Pinpoint the cell where the given text exists, returning its [X, Y] midpoint coordinate. 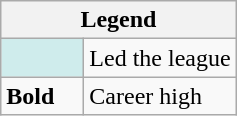
Led the league [160, 58]
Bold [42, 96]
Legend [118, 20]
Career high [160, 96]
